Determine the [X, Y] coordinate at the center of the cell enclosing the given text.  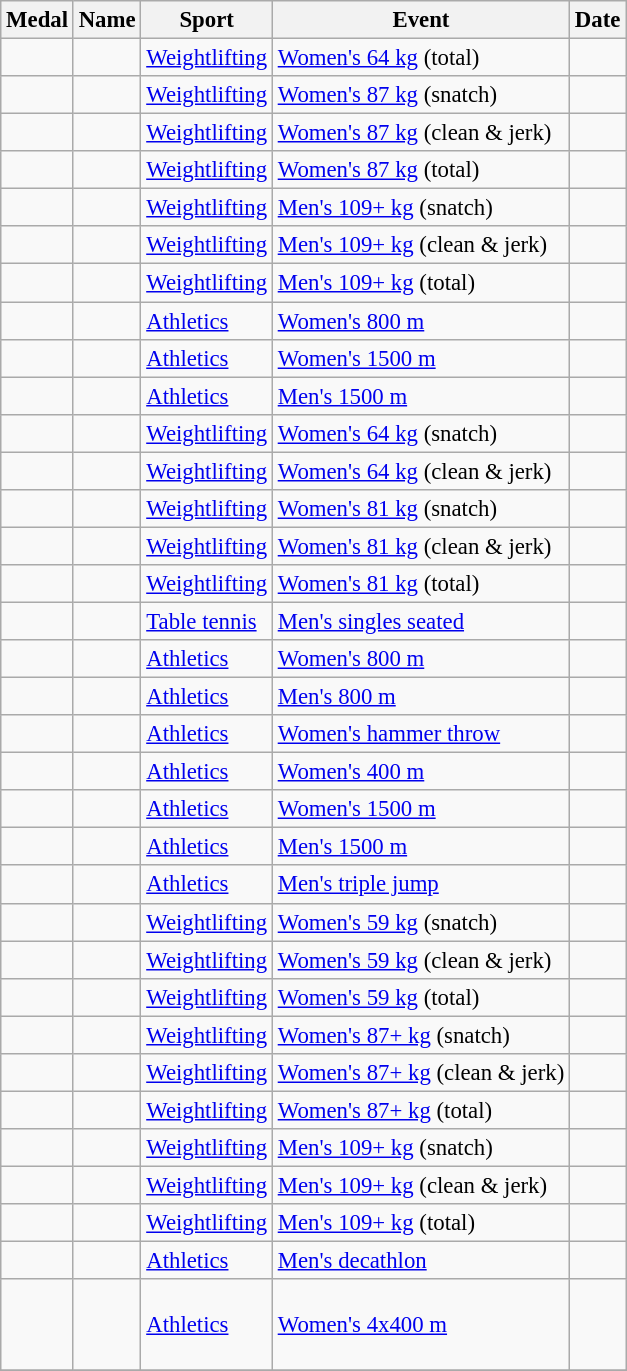
Women's 87 kg (total) [420, 170]
Women's 4x400 m [420, 1325]
Women's 59 kg (clean & jerk) [420, 960]
Women's 400 m [420, 772]
Women's 64 kg (clean & jerk) [420, 471]
Women's hammer throw [420, 734]
Men's triple jump [420, 885]
Date [598, 20]
Men's decathlon [420, 1261]
Women's 81 kg (total) [420, 584]
Women's 59 kg (total) [420, 997]
Men's singles seated [420, 621]
Sport [207, 20]
Men's 800 m [420, 697]
Medal [38, 20]
Women's 87+ kg (clean & jerk) [420, 1073]
Name [107, 20]
Women's 59 kg (snatch) [420, 922]
Women's 64 kg (total) [420, 58]
Table tennis [207, 621]
Women's 81 kg (snatch) [420, 509]
Women's 81 kg (clean & jerk) [420, 546]
Women's 87+ kg (total) [420, 1110]
Event [420, 20]
Women's 87 kg (clean & jerk) [420, 133]
Women's 87 kg (snatch) [420, 95]
Women's 64 kg (snatch) [420, 433]
Women's 87+ kg (snatch) [420, 1035]
